Scan for the cell matching the given text and deliver its (X, Y) coordinate at center. 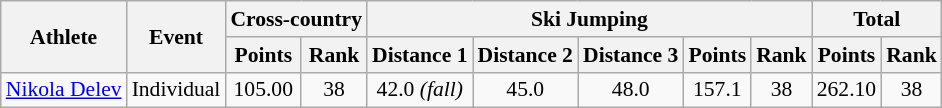
Individual (176, 90)
48.0 (630, 90)
Distance 2 (526, 55)
157.1 (717, 90)
Distance 3 (630, 55)
Event (176, 36)
Distance 1 (420, 55)
Total (877, 19)
Ski Jumping (590, 19)
105.00 (263, 90)
42.0 (fall) (420, 90)
45.0 (526, 90)
Nikola Delev (64, 90)
Athlete (64, 36)
262.10 (846, 90)
Cross-country (296, 19)
